Identify which cell holds the provided text, then report its (X, Y) central coordinate. 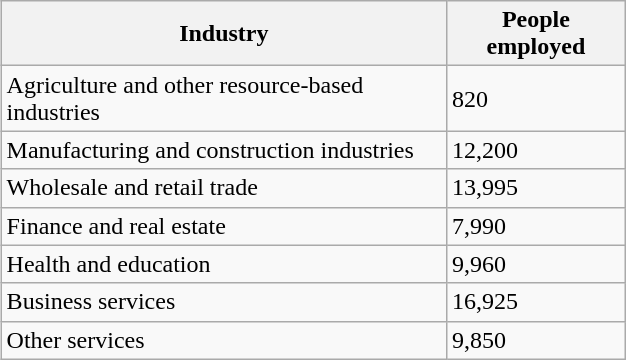
Business services (224, 302)
820 (536, 98)
12,200 (536, 150)
Wholesale and retail trade (224, 188)
16,925 (536, 302)
Manufacturing and construction industries (224, 150)
People employed (536, 34)
Health and education (224, 264)
7,990 (536, 226)
9,850 (536, 340)
Finance and real estate (224, 226)
Agriculture and other resource-based industries (224, 98)
13,995 (536, 188)
9,960 (536, 264)
Industry (224, 34)
Other services (224, 340)
